Provide the (X, Y) coordinate of the cell's center where the given text is located.  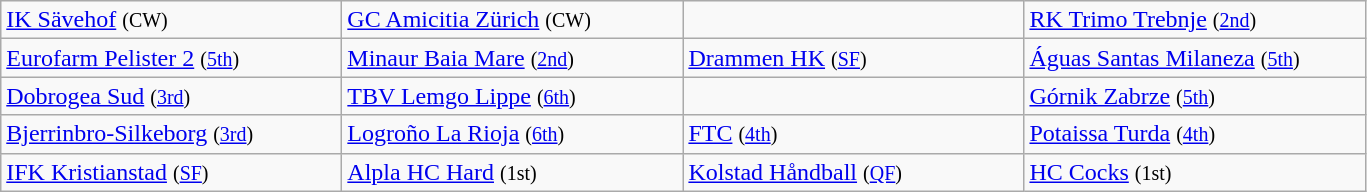
FTC (4th) (854, 134)
Logroño La Rioja (6th) (512, 134)
Kolstad Håndball (QF) (854, 172)
IK Sävehof (CW) (172, 20)
Górnik Zabrze (5th) (1194, 96)
Alpla HC Hard (1st) (512, 172)
TBV Lemgo Lippe (6th) (512, 96)
HC Cocks (1st) (1194, 172)
Dobrogea Sud (3rd) (172, 96)
Eurofarm Pelister 2 (5th) (172, 58)
Minaur Baia Mare (2nd) (512, 58)
Bjerrinbro-Silkeborg (3rd) (172, 134)
Águas Santas Milaneza (5th) (1194, 58)
Potaissa Turda (4th) (1194, 134)
IFK Kristianstad (SF) (172, 172)
GC Amicitia Zürich (CW) (512, 20)
RK Trimo Trebnje (2nd) (1194, 20)
Drammen HK (SF) (854, 58)
